Locate the cell with the specified text and output its [X, Y] center coordinate. 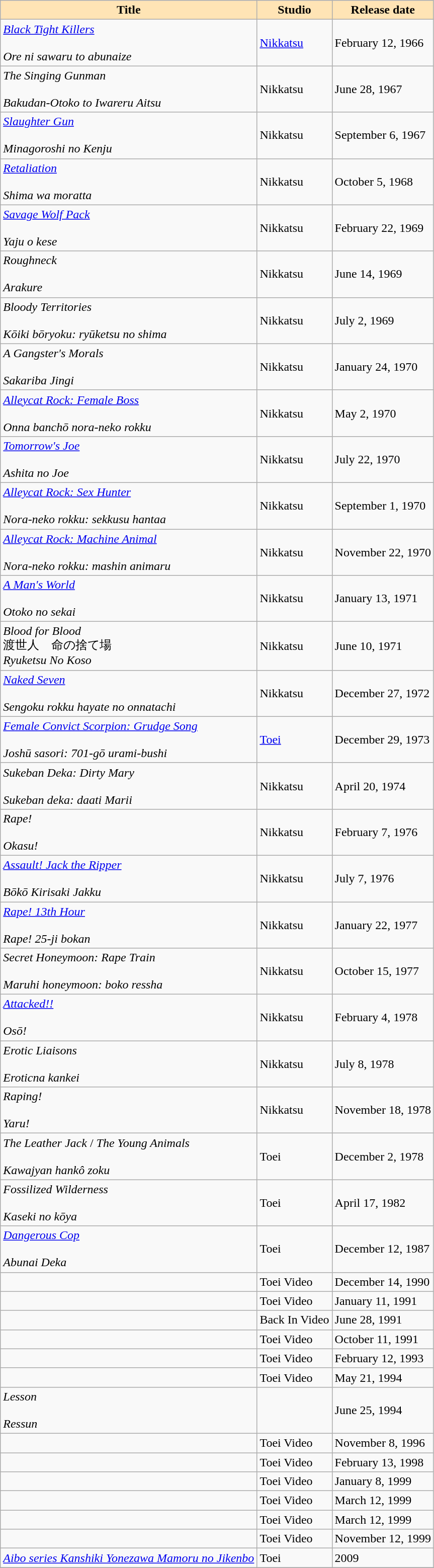
Tomorrow's JoeAshita no Joe [129, 459]
Erotic LiaisonsEroticna kankei [129, 1064]
February 7, 1976 [383, 832]
November 18, 1978 [383, 1110]
November 8, 1996 [383, 1443]
Title [129, 10]
Rape!Okasu! [129, 832]
Naked SevenSengoku rokku hayate no onnatachi [129, 693]
Female Convict Scorpion: Grudge SongJoshū sasori: 701-gō urami-bushi [129, 739]
Alleycat Rock: Sex HunterNora-neko rokku: sekkusu hantaa [129, 506]
Secret Honeymoon: Rape TrainMaruhi honeymoon: boko ressha [129, 971]
The Singing GunmanBakudan-Otoko to Iwareru Aitsu [129, 89]
RetaliationShima wa moratta [129, 182]
Savage Wolf PackYaju o kese [129, 228]
June 14, 1969 [383, 274]
Black Tight KillersOre ni sawaru to abunaize [129, 43]
June 25, 1994 [383, 1410]
February 4, 1978 [383, 1018]
June 10, 1971 [383, 646]
December 2, 1978 [383, 1157]
Raping!Yaru! [129, 1110]
Alleycat Rock: Female BossOnna banchō nora-neko rokku [129, 413]
October 5, 1968 [383, 182]
June 28, 1991 [383, 1320]
A Gangster's MoralsSakariba Jingi [129, 367]
September 6, 1967 [383, 135]
The Leather Jack / The Young AnimalsKawajyan hankô zoku [129, 1157]
January 8, 1999 [383, 1481]
November 12, 1999 [383, 1539]
Back In Video [295, 1320]
Dangerous CopAbunai Deka [129, 1249]
Bloody TerritoriesKōiki bōryoku: ryūketsu no shima [129, 320]
December 12, 1987 [383, 1249]
April 20, 1974 [383, 786]
January 11, 1991 [383, 1301]
RoughneckArakure [129, 274]
February 12, 1966 [383, 43]
Fossilized WildernessKaseki no kōya [129, 1203]
July 22, 1970 [383, 459]
October 15, 1977 [383, 971]
December 27, 1972 [383, 693]
Sukeban Deka: Dirty MarySukeban deka: daati Marii [129, 786]
June 28, 1967 [383, 89]
Blood for Blood渡世人 命の捨て場Ryuketsu No Koso [129, 646]
November 22, 1970 [383, 552]
December 29, 1973 [383, 739]
A Man′s WorldOtoko no sekai [129, 599]
Aibo series Kanshiki Yonezawa Mamoru no Jikenbo [129, 1558]
Assault! Jack the RipperBōkō Kirisaki Jakku [129, 878]
July 2, 1969 [383, 320]
September 1, 1970 [383, 506]
December 14, 1990 [383, 1282]
January 22, 1977 [383, 925]
October 11, 1991 [383, 1339]
January 24, 1970 [383, 367]
Release date [383, 10]
Studio [295, 10]
LessonRessun [129, 1410]
February 13, 1998 [383, 1462]
Alleycat Rock: Machine AnimalNora-neko rokku: mashin animaru [129, 552]
July 8, 1978 [383, 1064]
Attacked!!Osō! [129, 1018]
May 21, 1994 [383, 1377]
May 2, 1970 [383, 413]
July 7, 1976 [383, 878]
January 13, 1971 [383, 599]
February 12, 1993 [383, 1358]
Rape! 13th HourRape! 25-ji bokan [129, 925]
April 17, 1982 [383, 1203]
2009 [383, 1558]
Slaughter GunMinagoroshi no Kenju [129, 135]
February 22, 1969 [383, 228]
